For the text-containing cell, return its midpoint in [X, Y] coordinate format. 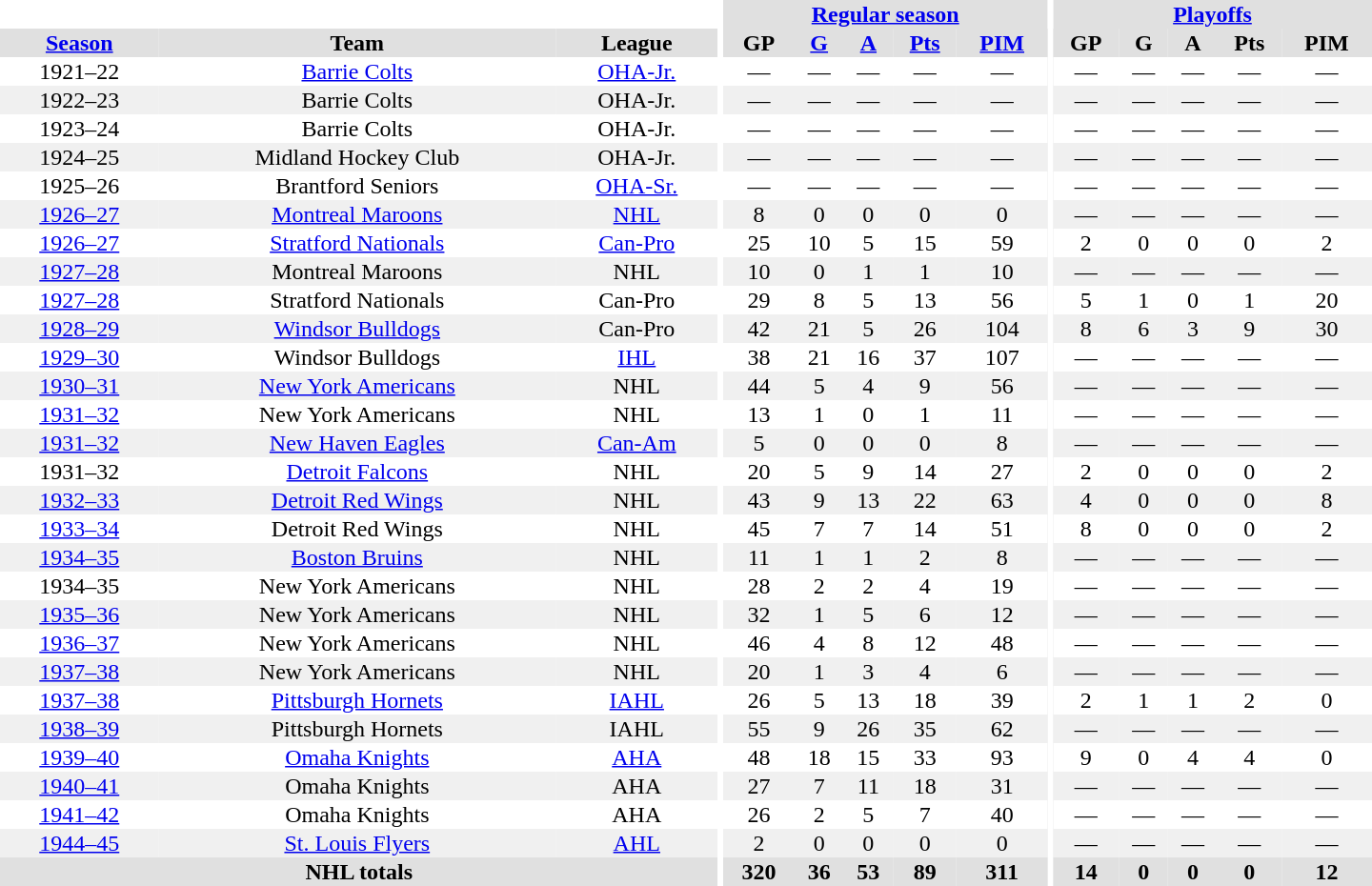
Brantford Seniors [358, 186]
35 [924, 729]
1923–24 [80, 129]
107 [1002, 357]
53 [869, 872]
1928–29 [80, 329]
1924–25 [80, 157]
Season [80, 43]
31 [1002, 786]
1930–31 [80, 386]
1929–30 [80, 357]
League [636, 43]
16 [869, 357]
63 [1002, 500]
55 [758, 729]
1939–40 [80, 757]
NHL totals [358, 872]
22 [924, 500]
AHL [636, 843]
62 [1002, 729]
19 [1002, 586]
38 [758, 357]
1936–37 [80, 643]
Midland Hockey Club [358, 157]
104 [1002, 329]
1938–39 [80, 729]
Team [358, 43]
30 [1326, 329]
1935–36 [80, 614]
37 [924, 357]
Playoffs [1212, 14]
36 [819, 872]
IHL [636, 357]
Can-Am [636, 443]
Detroit Falcons [358, 472]
Regular season [885, 14]
1933–34 [80, 529]
1932–33 [80, 500]
1925–26 [80, 186]
25 [758, 243]
311 [1002, 872]
1921–22 [80, 71]
40 [1002, 815]
59 [1002, 243]
St. Louis Flyers [358, 843]
1941–42 [80, 815]
OHA-Sr. [636, 186]
Boston Bruins [358, 557]
45 [758, 529]
43 [758, 500]
32 [758, 614]
1922–23 [80, 100]
New Haven Eagles [358, 443]
29 [758, 300]
39 [1002, 700]
42 [758, 329]
44 [758, 386]
89 [924, 872]
46 [758, 643]
33 [924, 757]
51 [1002, 529]
28 [758, 586]
93 [1002, 757]
1940–41 [80, 786]
1944–45 [80, 843]
320 [758, 872]
